Search for the cell housing the specified text and yield its (x, y) center coordinate. 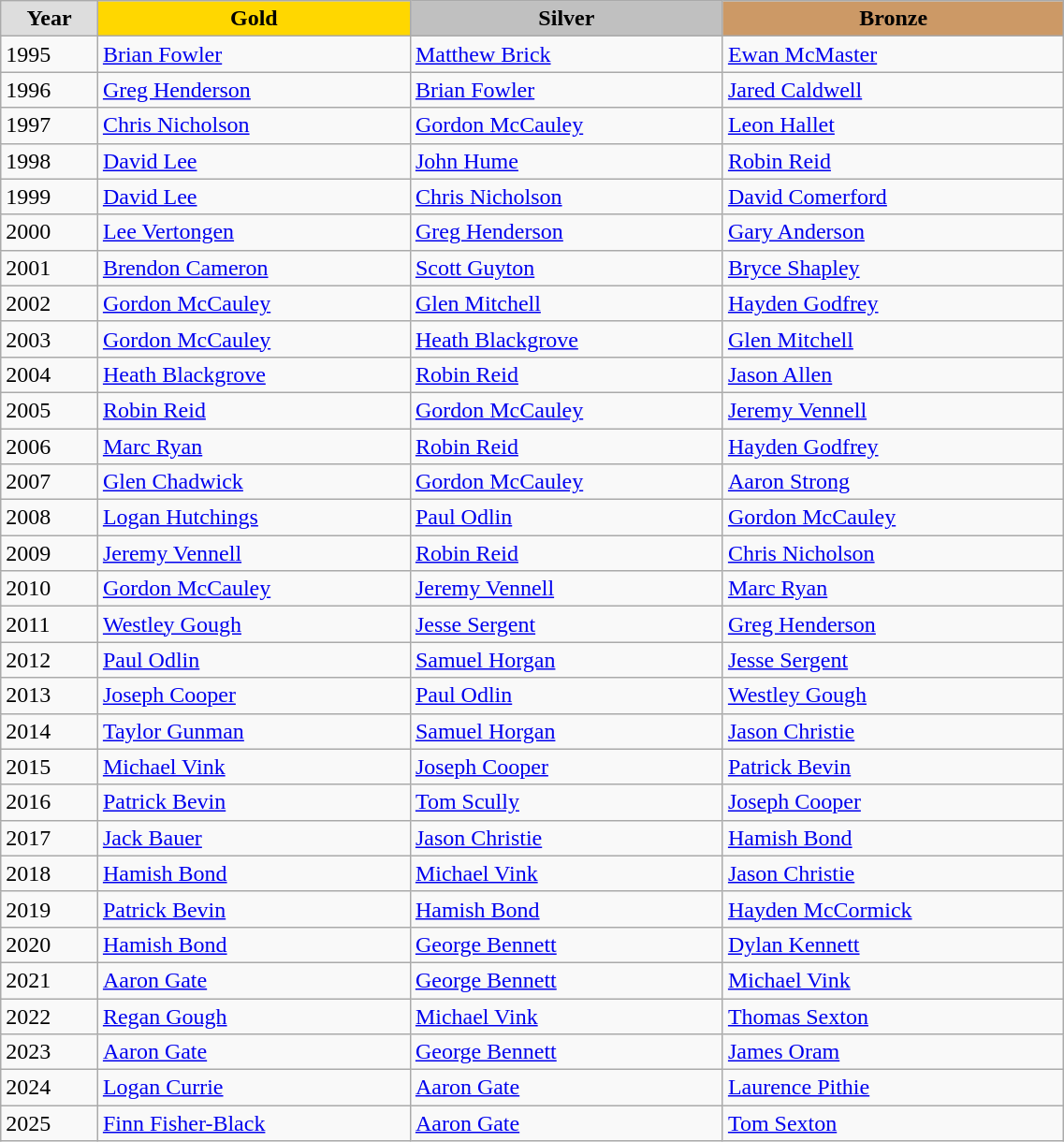
1998 (50, 161)
Matthew Brick (566, 54)
2019 (50, 909)
Finn Fisher-Black (254, 1123)
Logan Hutchings (254, 518)
2006 (50, 447)
Scott Guyton (566, 268)
Year (50, 19)
2004 (50, 374)
Thomas Sexton (893, 1016)
2022 (50, 1016)
Logan Currie (254, 1088)
Brendon Cameron (254, 268)
Gary Anderson (893, 232)
James Oram (893, 1052)
2016 (50, 802)
2000 (50, 232)
Jason Allen (893, 374)
Bronze (893, 19)
Bryce Shapley (893, 268)
Dylan Kennett (893, 944)
2009 (50, 553)
David Comerford (893, 197)
Jack Bauer (254, 838)
1995 (50, 54)
2021 (50, 980)
Laurence Pithie (893, 1088)
1996 (50, 90)
Hayden McCormick (893, 909)
Gold (254, 19)
2015 (50, 767)
1999 (50, 197)
Regan Gough (254, 1016)
1997 (50, 125)
2020 (50, 944)
2011 (50, 624)
Aaron Strong (893, 482)
Jared Caldwell (893, 90)
2012 (50, 660)
2017 (50, 838)
2010 (50, 589)
2008 (50, 518)
Glen Chadwick (254, 482)
Ewan McMaster (893, 54)
2001 (50, 268)
2002 (50, 303)
Lee Vertongen (254, 232)
John Hume (566, 161)
2023 (50, 1052)
Taylor Gunman (254, 731)
Leon Hallet (893, 125)
Tom Scully (566, 802)
2007 (50, 482)
2018 (50, 873)
2003 (50, 339)
Silver (566, 19)
2013 (50, 695)
2005 (50, 410)
2025 (50, 1123)
2024 (50, 1088)
2014 (50, 731)
Tom Sexton (893, 1123)
